Determine the [X, Y] coordinate at the center of the cell enclosing the given text.  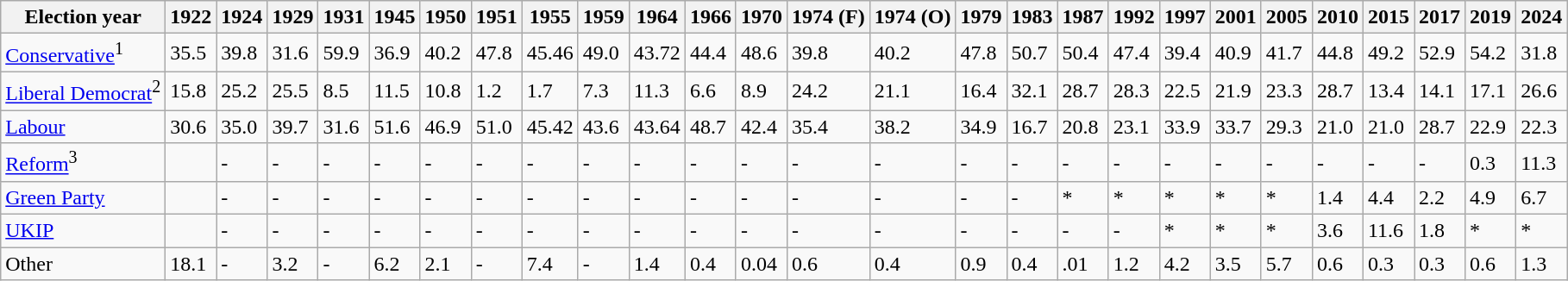
.01 [1083, 264]
34.9 [982, 127]
46.9 [445, 127]
1983 [1032, 17]
3.6 [1337, 231]
42.4 [761, 127]
2001 [1235, 17]
35.0 [241, 127]
1922 [191, 17]
24.2 [828, 91]
54.2 [1490, 53]
51.0 [497, 127]
4.9 [1490, 198]
1945 [395, 17]
1974 (O) [913, 17]
18.1 [191, 264]
35.4 [828, 127]
1929 [293, 17]
21.1 [913, 91]
45.46 [550, 53]
6.2 [395, 264]
51.6 [395, 127]
1.8 [1440, 231]
Reform3 [83, 162]
8.5 [343, 91]
1931 [343, 17]
4.2 [1185, 264]
1992 [1133, 17]
44.4 [711, 53]
35.5 [191, 53]
5.7 [1287, 264]
3.2 [293, 264]
47.4 [1133, 53]
Green Party [83, 198]
1987 [1083, 17]
21.9 [1235, 91]
UKIP [83, 231]
1966 [711, 17]
32.1 [1032, 91]
29.3 [1287, 127]
25.2 [241, 91]
44.8 [1337, 53]
36.9 [395, 53]
50.7 [1032, 53]
25.5 [293, 91]
1997 [1185, 17]
14.1 [1440, 91]
43.72 [657, 53]
11.5 [395, 91]
7.3 [604, 91]
20.8 [1083, 127]
23.1 [1133, 127]
Conservative1 [83, 53]
4.4 [1389, 198]
1979 [982, 17]
2005 [1287, 17]
52.9 [1440, 53]
7.4 [550, 264]
10.8 [445, 91]
2015 [1389, 17]
0.04 [761, 264]
30.6 [191, 127]
23.3 [1287, 91]
1974 (F) [828, 17]
33.7 [1235, 127]
22.3 [1542, 127]
13.4 [1389, 91]
1970 [761, 17]
26.6 [1542, 91]
1964 [657, 17]
2.1 [445, 264]
48.6 [761, 53]
28.3 [1133, 91]
1950 [445, 17]
Labour [83, 127]
Liberal Democrat2 [83, 91]
22.5 [1185, 91]
59.9 [343, 53]
1.7 [550, 91]
41.7 [1287, 53]
Election year [83, 17]
1924 [241, 17]
0.9 [982, 264]
1955 [550, 17]
15.8 [191, 91]
6.6 [711, 91]
16.7 [1032, 127]
39.7 [293, 127]
33.9 [1185, 127]
6.7 [1542, 198]
43.64 [657, 127]
16.4 [982, 91]
1.3 [1542, 264]
11.6 [1389, 231]
49.2 [1389, 53]
2017 [1440, 17]
2024 [1542, 17]
50.4 [1083, 53]
48.7 [711, 127]
38.2 [913, 127]
1951 [497, 17]
2010 [1337, 17]
22.9 [1490, 127]
39.4 [1185, 53]
40.9 [1235, 53]
43.6 [604, 127]
Other [83, 264]
1959 [604, 17]
17.1 [1490, 91]
8.9 [761, 91]
31.8 [1542, 53]
3.5 [1235, 264]
49.0 [604, 53]
45.42 [550, 127]
2.2 [1440, 198]
2019 [1490, 17]
